Pinpoint the cell where the given text exists, returning its (x, y) midpoint coordinate. 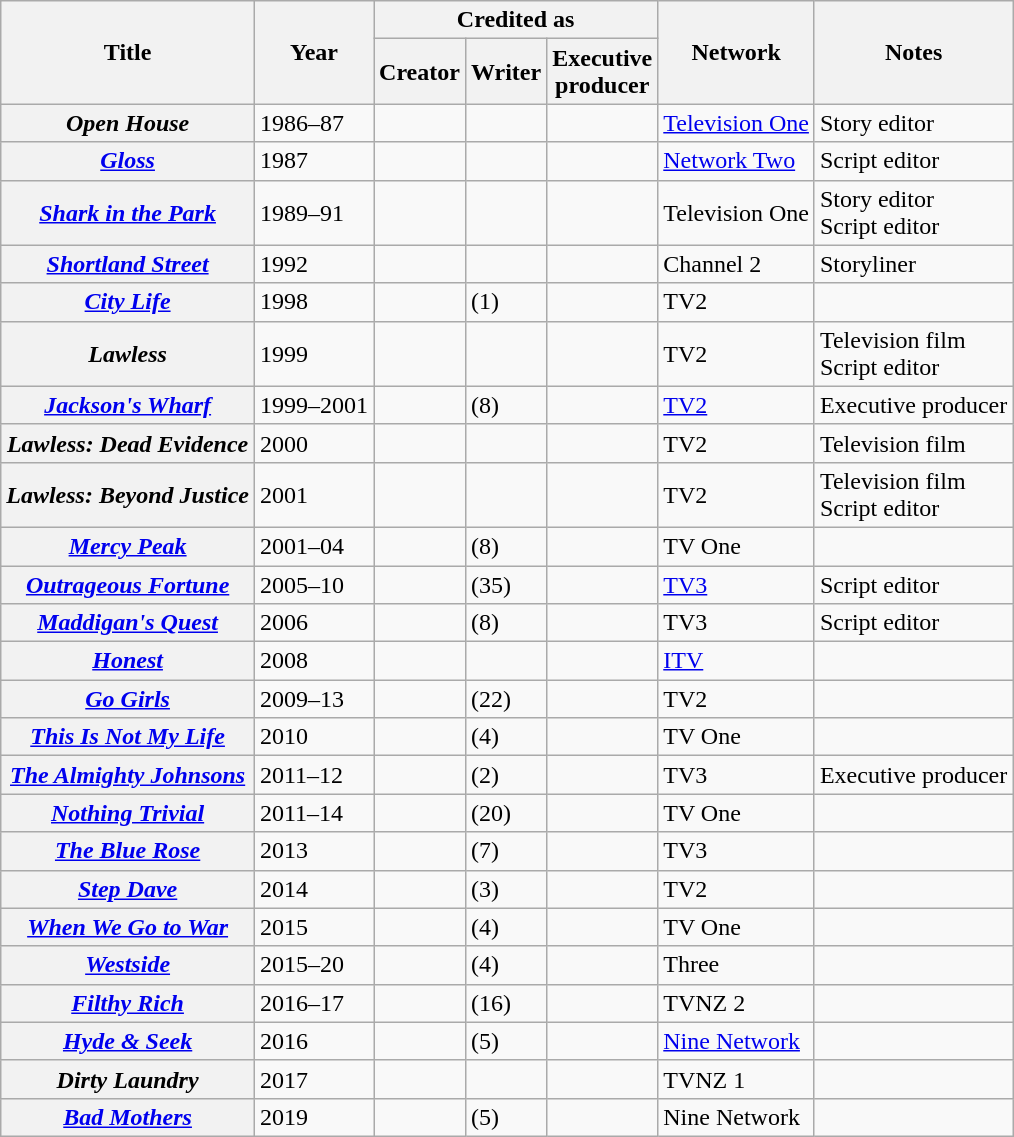
Shortland Street (128, 264)
TVNZ 2 (736, 1003)
Open House (128, 123)
Channel 2 (736, 264)
Gloss (128, 161)
1999–2001 (314, 405)
1989–91 (314, 212)
1987 (314, 161)
Writer (506, 72)
Executiveproducer (602, 72)
Outrageous Fortune (128, 585)
(7) (506, 851)
1986–87 (314, 123)
Shark in the Park (128, 212)
Mercy Peak (128, 546)
Story editor (913, 123)
2017 (314, 1079)
(22) (506, 699)
Storyliner (913, 264)
2000 (314, 443)
2011–14 (314, 813)
Network (736, 52)
When We Go to War (128, 927)
(16) (506, 1003)
2006 (314, 623)
Step Dave (128, 889)
(2) (506, 775)
ITV (736, 661)
The Blue Rose (128, 851)
2001 (314, 494)
Dirty Laundry (128, 1079)
2016 (314, 1041)
Filthy Rich (128, 1003)
Lawless: Beyond Justice (128, 494)
2009–13 (314, 699)
Three (736, 965)
Bad Mothers (128, 1117)
Year (314, 52)
Westside (128, 965)
2010 (314, 737)
Title (128, 52)
1999 (314, 354)
Lawless: Dead Evidence (128, 443)
(1) (506, 302)
Television film (913, 443)
2019 (314, 1117)
Story editorScript editor (913, 212)
2014 (314, 889)
City Life (128, 302)
2015 (314, 927)
2001–04 (314, 546)
Nothing Trivial (128, 813)
2011–12 (314, 775)
Lawless (128, 354)
Hyde & Seek (128, 1041)
1998 (314, 302)
2013 (314, 851)
Jackson's Wharf (128, 405)
2008 (314, 661)
(3) (506, 889)
The Almighty Johnsons (128, 775)
2015–20 (314, 965)
Maddigan's Quest (128, 623)
Go Girls (128, 699)
1992 (314, 264)
Creator (420, 72)
(35) (506, 585)
TVNZ 1 (736, 1079)
2005–10 (314, 585)
Credited as (516, 20)
Network Two (736, 161)
This Is Not My Life (128, 737)
Notes (913, 52)
(20) (506, 813)
2016–17 (314, 1003)
Honest (128, 661)
